Pinpoint the cell where the given text exists, returning its (x, y) midpoint coordinate. 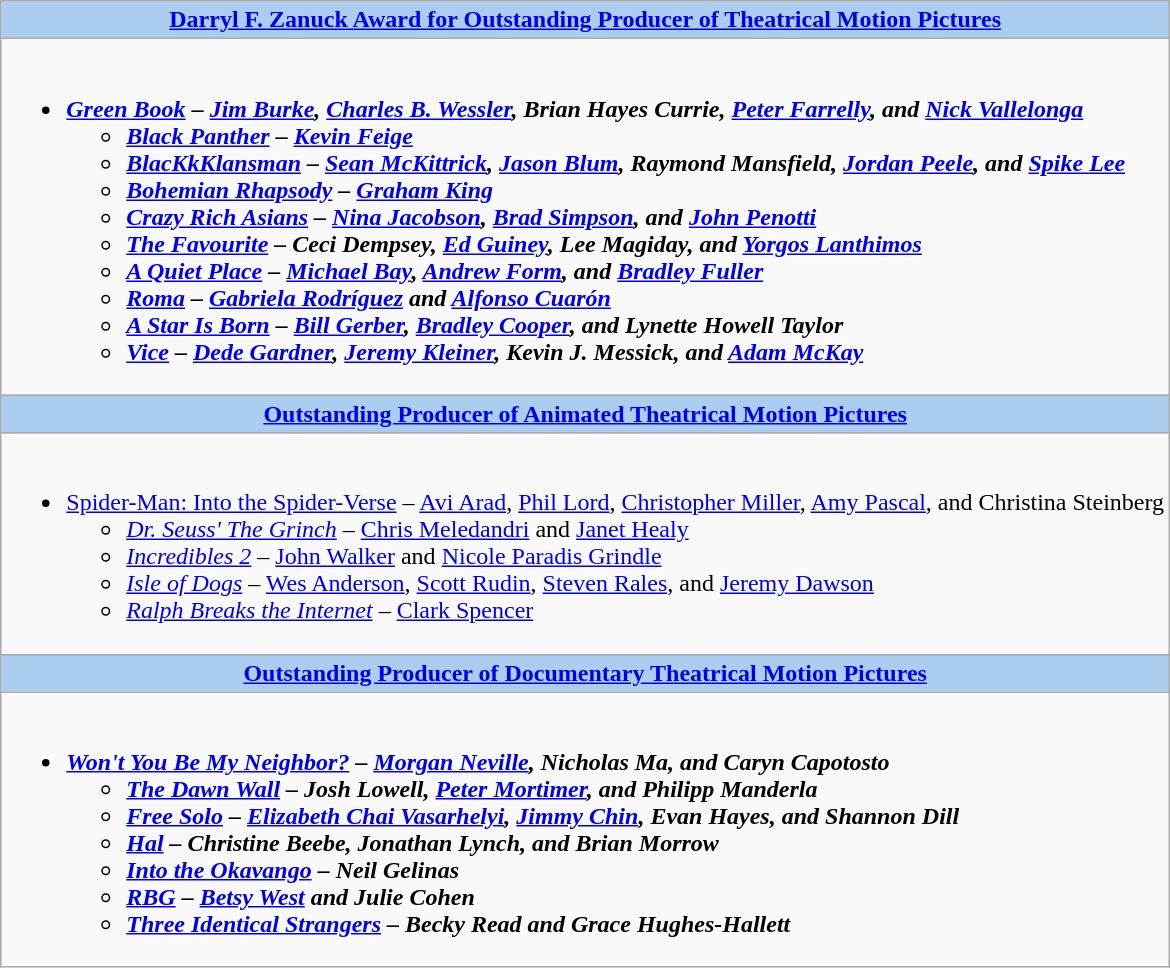
Darryl F. Zanuck Award for Outstanding Producer of Theatrical Motion Pictures (586, 20)
Outstanding Producer of Documentary Theatrical Motion Pictures (586, 673)
Outstanding Producer of Animated Theatrical Motion Pictures (586, 414)
